Identify which cell holds the provided text, then report its [X, Y] central coordinate. 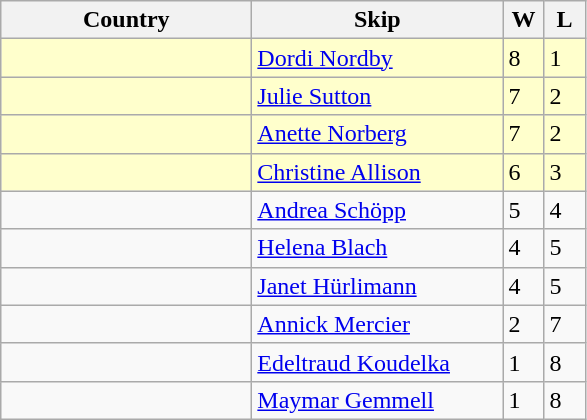
6 [524, 172]
Christine Allison [378, 172]
Janet Hürlimann [378, 286]
Dordi Nordby [378, 58]
Maymar Gemmell [378, 400]
Edeltraud Koudelka [378, 362]
Anette Norberg [378, 134]
L [564, 20]
Julie Sutton [378, 96]
Andrea Schöpp [378, 210]
W [524, 20]
Helena Blach [378, 248]
Annick Mercier [378, 324]
Country [126, 20]
Skip [378, 20]
3 [564, 172]
